Provide the (X, Y) coordinate of the cell's center where the given text is located.  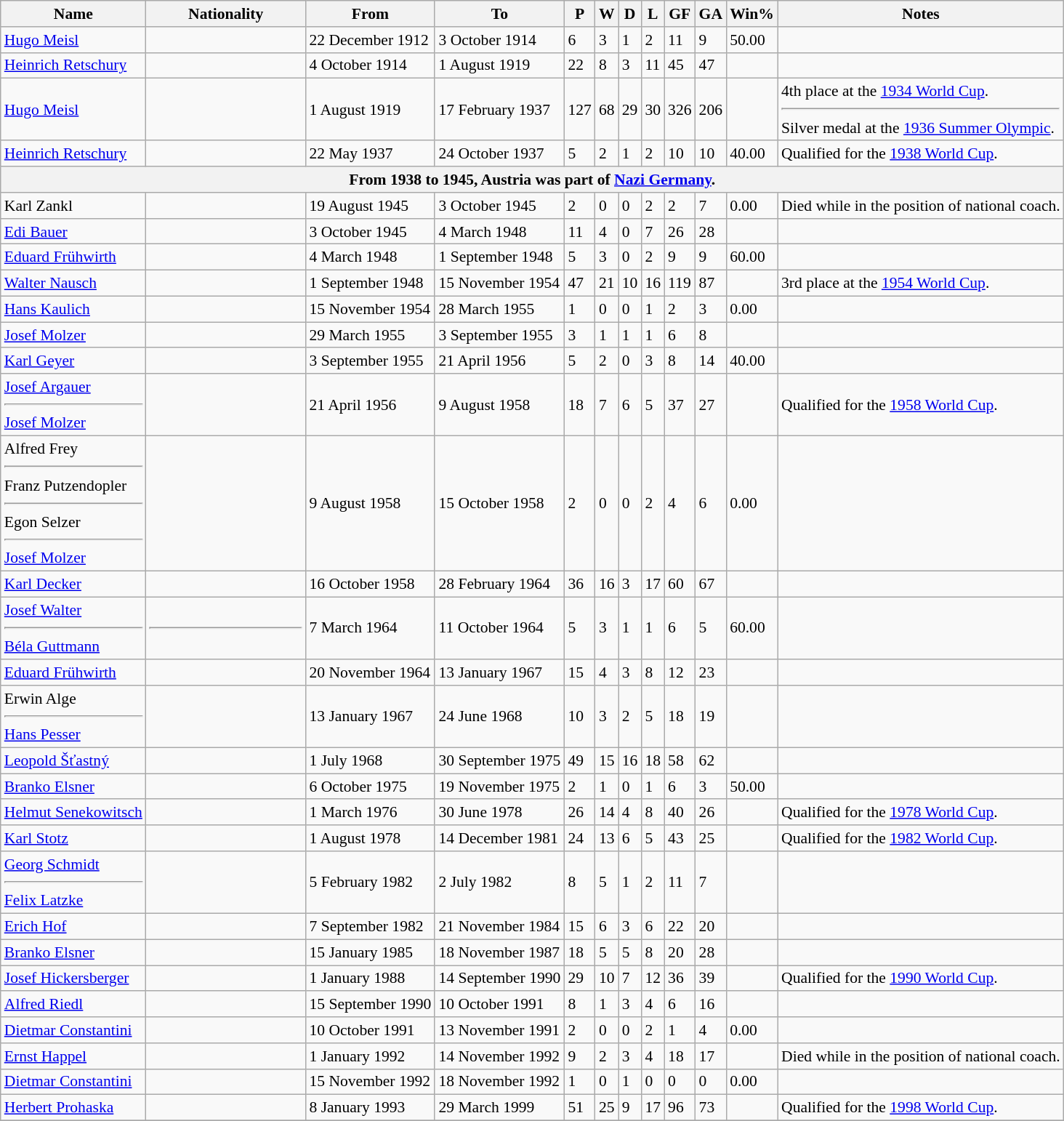
3 October 1914 (499, 40)
Helmut Senekowitsch (73, 813)
2 July 1982 (499, 883)
22 May 1937 (370, 154)
62 (711, 760)
From (370, 14)
Georg SchmidtFelix Latzke (73, 883)
21 November 1984 (499, 927)
Win% (751, 14)
GF (680, 14)
8 January 1993 (370, 1108)
1 July 1968 (370, 760)
29 March 1999 (499, 1108)
39 (711, 979)
1 March 1976 (370, 813)
14 September 1990 (499, 979)
45 (680, 65)
49 (580, 760)
Josef WalterBéla Guttmann (73, 628)
14 December 1981 (499, 838)
96 (680, 1108)
7 September 1982 (370, 927)
19 August 1945 (370, 206)
206 (711, 110)
Qualified for the 1982 World Cup. (921, 838)
Josef Molzer (73, 335)
Qualified for the 1990 World Cup. (921, 979)
22 December 1912 (370, 40)
1 January 1992 (370, 1056)
3rd place at the 1954 World Cup. (921, 284)
Qualified for the 1958 World Cup. (921, 405)
13 (607, 838)
24 June 1968 (499, 717)
28 March 1955 (499, 309)
14 November 1992 (499, 1056)
18 November 1992 (499, 1082)
27 (711, 405)
73 (711, 1108)
D (630, 14)
87 (711, 284)
28 February 1964 (499, 584)
To (499, 14)
Name (73, 14)
326 (680, 110)
24 (580, 838)
17 February 1937 (499, 110)
19 November 1975 (499, 787)
23 (711, 672)
Erwin AlgeHans Pesser (73, 717)
15 September 1990 (370, 1005)
Herbert Prohaska (73, 1108)
19 (711, 717)
Josef Hickersberger (73, 979)
29 March 1955 (370, 335)
Hans Kaulich (73, 309)
60 (680, 584)
Qualified for the 1998 World Cup. (921, 1108)
30 June 1978 (499, 813)
119 (680, 284)
From 1938 to 1945, Austria was part of Nazi Germany. (532, 180)
L (653, 14)
24 October 1937 (499, 154)
GA (711, 14)
1 January 1988 (370, 979)
Edi Bauer (73, 232)
Ernst Happel (73, 1056)
21 (607, 284)
4th place at the 1934 World Cup.Silver medal at the 1936 Summer Olympic. (921, 110)
40 (680, 813)
4 October 1914 (370, 65)
67 (711, 584)
Nationality (225, 14)
15 October 1958 (499, 504)
68 (607, 110)
15 November 1992 (370, 1082)
7 March 1964 (370, 628)
Erich Hof (73, 927)
51 (580, 1108)
Karl Stotz (73, 838)
30 September 1975 (499, 760)
1 August 1978 (370, 838)
Notes (921, 14)
Alfred FreyFranz PutzendoplerEgon SelzerJosef Molzer (73, 504)
15 January 1985 (370, 952)
30 (653, 110)
W (607, 14)
5 February 1982 (370, 883)
37 (680, 405)
Josef ArgauerJosef Molzer (73, 405)
6 October 1975 (370, 787)
127 (580, 110)
18 November 1987 (499, 952)
20 November 1964 (370, 672)
P (580, 14)
Alfred Riedl (73, 1005)
Qualified for the 1978 World Cup. (921, 813)
58 (680, 760)
13 November 1991 (499, 1030)
16 October 1958 (370, 584)
43 (680, 838)
Karl Decker (73, 584)
Karl Zankl (73, 206)
Leopold Šťastný (73, 760)
11 October 1964 (499, 628)
Karl Geyer (73, 361)
Walter Nausch (73, 284)
Qualified for the 1938 World Cup. (921, 154)
